For the text-containing cell, return its midpoint in (x, y) coordinate format. 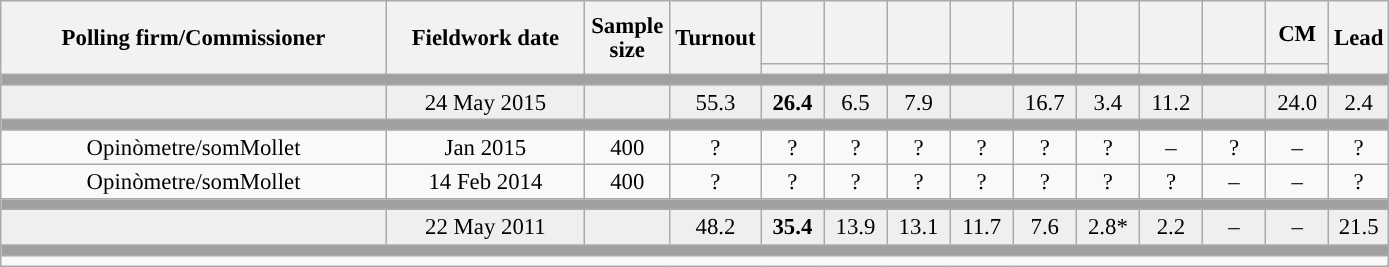
13.9 (856, 228)
13.1 (918, 228)
2.4 (1359, 102)
24.0 (1298, 102)
11.7 (982, 228)
Lead (1359, 38)
21.5 (1359, 228)
22 May 2011 (485, 228)
26.4 (792, 102)
Sample size (627, 38)
48.2 (716, 228)
6.5 (856, 102)
16.7 (1044, 102)
7.9 (918, 102)
Jan 2015 (485, 148)
35.4 (792, 228)
CM (1298, 32)
55.3 (716, 102)
2.2 (1170, 228)
11.2 (1170, 102)
Turnout (716, 38)
Fieldwork date (485, 38)
24 May 2015 (485, 102)
Polling firm/Commissioner (194, 38)
3.4 (1108, 102)
14 Feb 2014 (485, 182)
2.8* (1108, 228)
7.6 (1044, 228)
